Return [X, Y] of the center of cell containing provided text 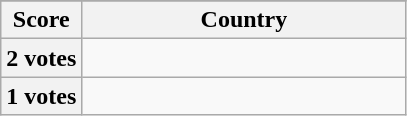
2 votes [42, 58]
Score [42, 20]
Country [244, 20]
1 votes [42, 96]
